Provide the (X, Y) coordinate of the cell's center where the given text is located.  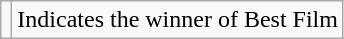
Indicates the winner of Best Film (178, 20)
